Determine the [x, y] coordinate at the center of the cell enclosing the given text.  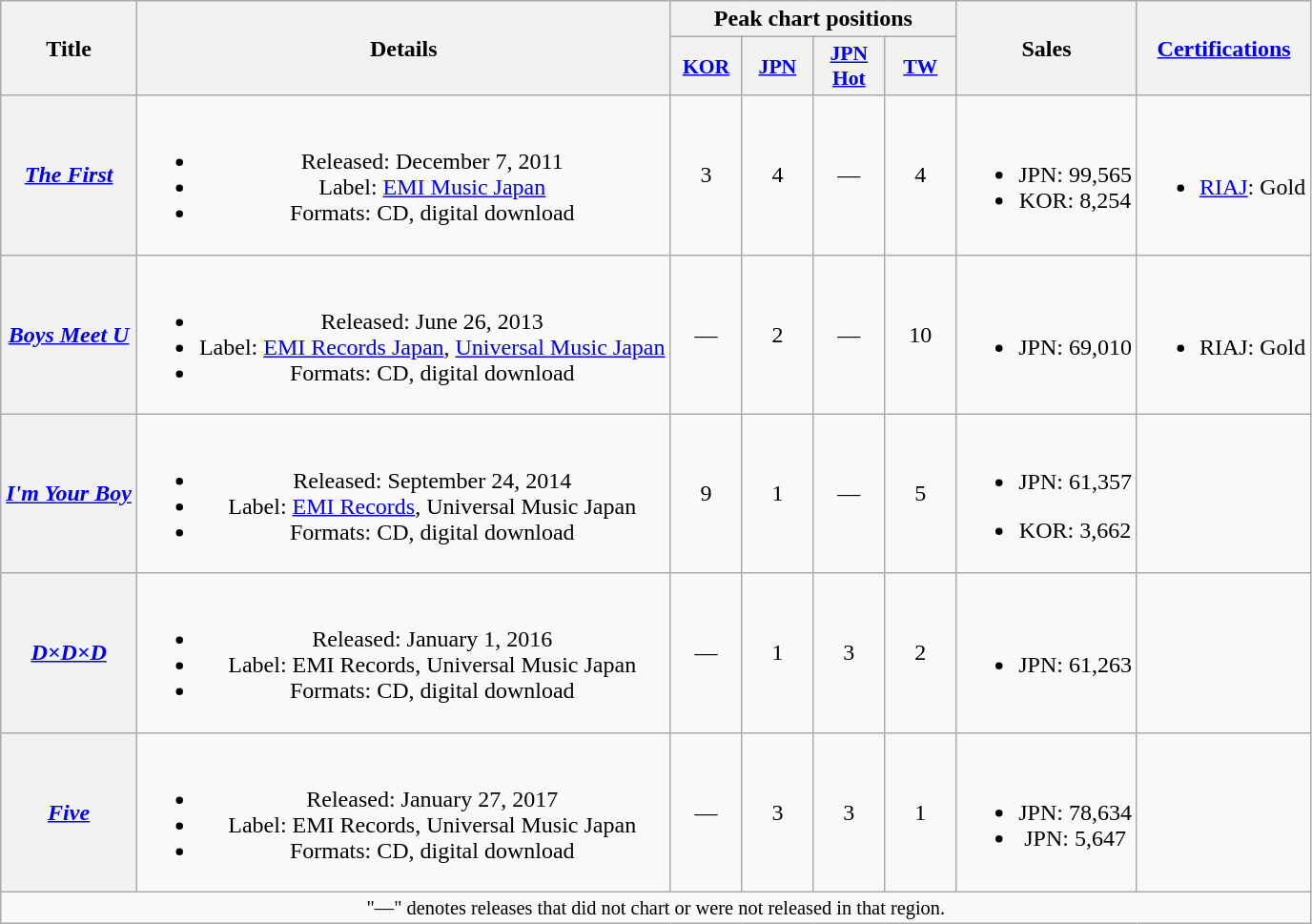
Released: December 7, 2011Label: EMI Music JapanFormats: CD, digital download [403, 175]
Sales [1047, 48]
Boys Meet U [69, 334]
10 [921, 334]
The First [69, 175]
Peak chart positions [813, 19]
Details [403, 48]
D×D×D [69, 652]
Released: June 26, 2013Label: EMI Records Japan, Universal Music JapanFormats: CD, digital download [403, 334]
JPN [778, 67]
KOR [706, 67]
JPN: 69,010 [1047, 334]
Released: January 27, 2017Label: EMI Records, Universal Music JapanFormats: CD, digital download [403, 812]
JPN: 61,263 [1047, 652]
Released: January 1, 2016Label: EMI Records, Universal Music JapanFormats: CD, digital download [403, 652]
Certifications [1223, 48]
JPN: 99,565KOR: 8,254 [1047, 175]
JPN: 78,634 JPN: 5,647 [1047, 812]
I'm Your Boy [69, 494]
Released: September 24, 2014Label: EMI Records, Universal Music JapanFormats: CD, digital download [403, 494]
5 [921, 494]
JPN Hot [849, 67]
"—" denotes releases that did not chart or were not released in that region. [656, 908]
JPN: 61,357KOR: 3,662 [1047, 494]
TW [921, 67]
Five [69, 812]
Title [69, 48]
9 [706, 494]
